Search for the cell housing the specified text and yield its [X, Y] center coordinate. 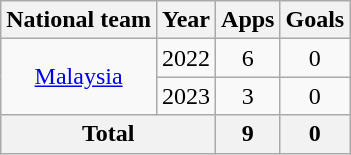
6 [248, 58]
Total [108, 134]
Malaysia [79, 77]
National team [79, 20]
2022 [186, 58]
Year [186, 20]
3 [248, 96]
Goals [315, 20]
2023 [186, 96]
Apps [248, 20]
9 [248, 134]
